From the cell containing the given text, extract its center point as (X, Y) coordinate. 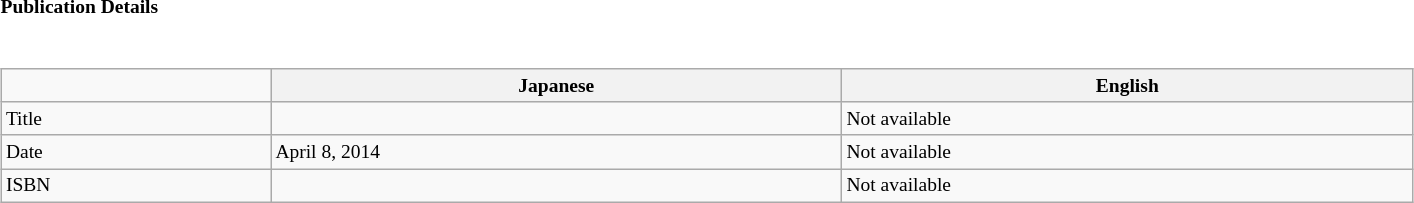
ISBN (136, 186)
April 8, 2014 (556, 152)
English (1128, 86)
Title (136, 118)
Date (136, 152)
Japanese (556, 86)
